Determine the [X, Y] coordinate at the center of the cell enclosing the given text.  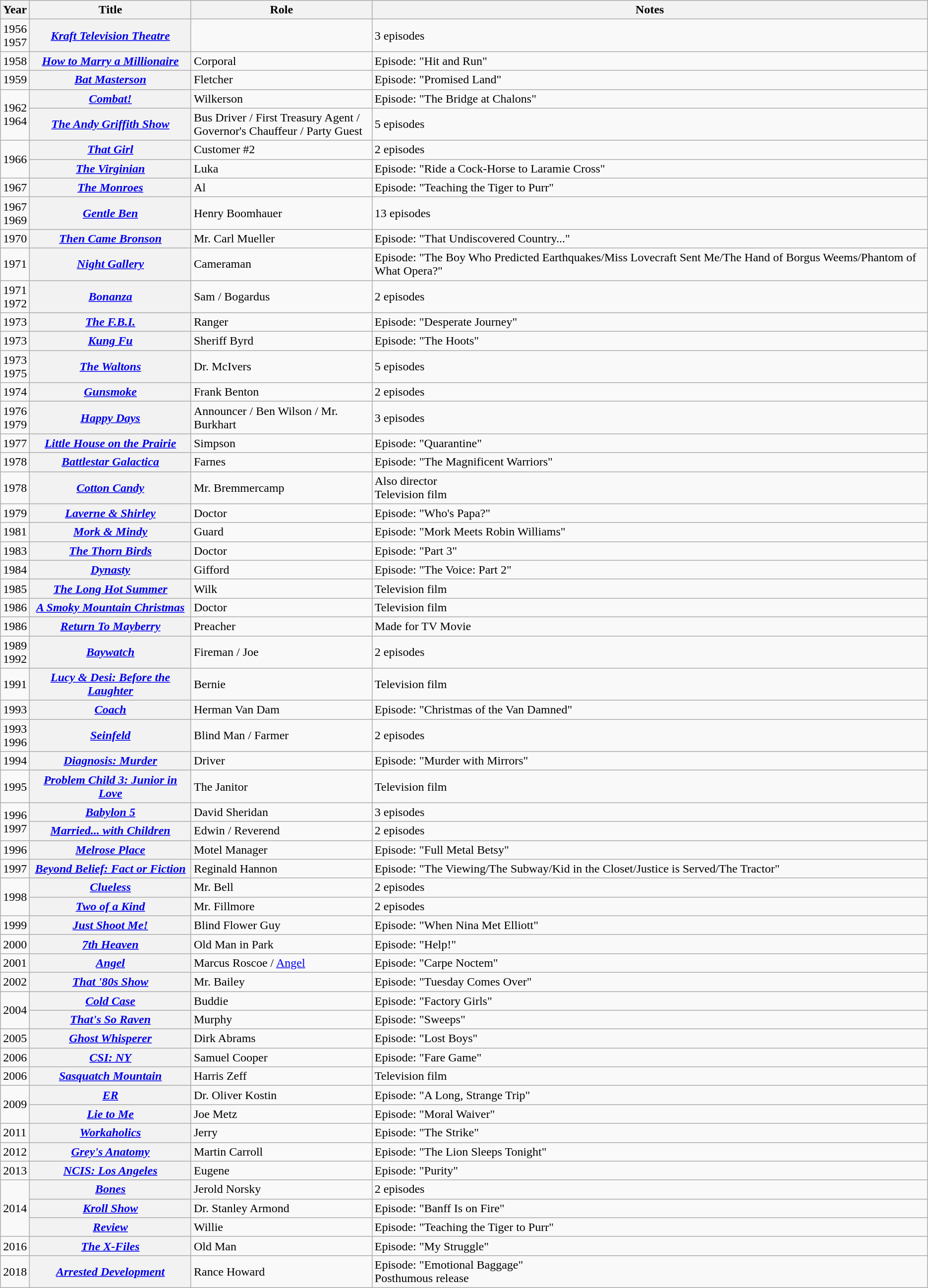
Seinfeld [111, 736]
Bus Driver / First Treasury Agent /Governor's Chauffeur / Party Guest [282, 124]
Episode: "That Undiscovered Country..." [649, 238]
Dr. McIvers [282, 367]
1959 [15, 80]
That '80s Show [111, 982]
Gentle Ben [111, 213]
That's So Raven [111, 1020]
Lie to Me [111, 1114]
Night Gallery [111, 264]
Sam / Bogardus [282, 296]
2016 [15, 1246]
Sheriff Byrd [282, 341]
Diagnosis: Murder [111, 761]
Edwin / Reverend [282, 831]
Episode: "Promised Land" [649, 80]
Episode: "The Lion Sleeps Tonight" [649, 1152]
1981 [15, 532]
Mr. Fillmore [282, 906]
Then Came Bronson [111, 238]
Episode: "A Long, Strange Trip" [649, 1095]
Episode: "Sweeps" [649, 1020]
1985 [15, 588]
Episode: "Mork Meets Robin Williams" [649, 532]
Episode: "Murder with Mirrors" [649, 761]
Herman Van Dam [282, 710]
Made for TV Movie [649, 626]
Rance Howard [282, 1271]
Samuel Cooper [282, 1057]
The Waltons [111, 367]
1979 [15, 513]
1995 [15, 786]
Laverne & Shirley [111, 513]
Henry Boomhauer [282, 213]
Lucy & Desi: Before the Laughter [111, 684]
Episode: "Part 3" [649, 551]
Kroll Show [111, 1208]
Return To Mayberry [111, 626]
Old Man [282, 1246]
Episode: "Carpe Noctem" [649, 963]
Episode: "Moral Waiver" [649, 1114]
Episode: "Desperate Journey" [649, 322]
Workaholics [111, 1133]
2013 [15, 1171]
The X-Files [111, 1246]
Blind Flower Guy [282, 925]
Joe Metz [282, 1114]
Episode: "Hit and Run" [649, 61]
Review [111, 1227]
The Long Hot Summer [111, 588]
Episode: "Who's Papa?" [649, 513]
Eugene [282, 1171]
Episode: "The Bridge at Chalons" [649, 99]
Announcer / Ben Wilson / Mr. Burkhart [282, 417]
1971 [15, 264]
Two of a Kind [111, 906]
19671969 [15, 213]
Ghost Whisperer [111, 1039]
1996 [15, 850]
Role [282, 10]
Mork & Mindy [111, 532]
2002 [15, 982]
2018 [15, 1271]
Episode: "Factory Girls" [649, 1001]
Kung Fu [111, 341]
1997 [15, 869]
Dynasty [111, 570]
13 episodes [649, 213]
Cotton Candy [111, 488]
Episode: "Christmas of the Van Damned" [649, 710]
Sasquatch Mountain [111, 1076]
The Andy Griffith Show [111, 124]
1991 [15, 684]
Farnes [282, 462]
Beyond Belief: Fact or Fiction [111, 869]
1993 [15, 710]
Fletcher [282, 80]
Angel [111, 963]
1998 [15, 897]
Kraft Television Theatre [111, 36]
CSI: NY [111, 1057]
Babylon 5 [111, 812]
The Monroes [111, 187]
Married... with Children [111, 831]
Blind Man / Farmer [282, 736]
Melrose Place [111, 850]
Cold Case [111, 1001]
Year [15, 10]
1970 [15, 238]
Guard [282, 532]
Episode: "Emotional Baggage"Posthumous release [649, 1271]
2001 [15, 963]
Luka [282, 169]
A Smoky Mountain Christmas [111, 607]
Episode: "Full Metal Betsy" [649, 850]
How to Marry a Millionaire [111, 61]
Dr. Stanley Armond [282, 1208]
The Janitor [282, 786]
1984 [15, 570]
1974 [15, 392]
Arrested Development [111, 1271]
Mr. Bremmercamp [282, 488]
Bat Masterson [111, 80]
David Sheridan [282, 812]
The F.B.I. [111, 322]
Episode: "Purity" [649, 1171]
Episode: "Quarantine" [649, 443]
NCIS: Los Angeles [111, 1171]
1983 [15, 551]
Episode: "The Strike" [649, 1133]
2014 [15, 1208]
19961997 [15, 821]
Marcus Roscoe / Angel [282, 963]
2000 [15, 944]
Also directorTelevision film [649, 488]
Corporal [282, 61]
Episode: "The Magnificent Warriors" [649, 462]
2012 [15, 1152]
Mr. Carl Mueller [282, 238]
Clueless [111, 887]
Martin Carroll [282, 1152]
ER [111, 1095]
2009 [15, 1105]
19711972 [15, 296]
Episode: "Help!" [649, 944]
19731975 [15, 367]
Willie [282, 1227]
1966 [15, 159]
Episode: "The Hoots" [649, 341]
19621964 [15, 115]
Battlestar Galactica [111, 462]
That Girl [111, 150]
19891992 [15, 651]
Dirk Abrams [282, 1039]
Bones [111, 1189]
Combat! [111, 99]
Gunsmoke [111, 392]
Episode: "The Boy Who Predicted Earthquakes/Miss Lovecraft Sent Me/The Hand of Borgus Weems/Phantom of What Opera?" [649, 264]
19761979 [15, 417]
7th Heaven [111, 944]
19561957 [15, 36]
2005 [15, 1039]
1994 [15, 761]
Fireman / Joe [282, 651]
Harris Zeff [282, 1076]
Episode: "The Voice: Part 2" [649, 570]
Episode: "When Nina Met Elliott" [649, 925]
Coach [111, 710]
Wilk [282, 588]
Old Man in Park [282, 944]
Bernie [282, 684]
Title [111, 10]
Problem Child 3: Junior in Love [111, 786]
19931996 [15, 736]
Murphy [282, 1020]
Mr. Bailey [282, 982]
Baywatch [111, 651]
Mr. Bell [282, 887]
2004 [15, 1010]
Motel Manager [282, 850]
Frank Benton [282, 392]
Preacher [282, 626]
Episode: "Tuesday Comes Over" [649, 982]
1967 [15, 187]
Happy Days [111, 417]
Grey's Anatomy [111, 1152]
Episode: "The Viewing/The Subway/Kid in the Closet/Justice is Served/The Tractor" [649, 869]
Simpson [282, 443]
Gifford [282, 570]
Episode: "Fare Game" [649, 1057]
Reginald Hannon [282, 869]
2011 [15, 1133]
1977 [15, 443]
Just Shoot Me! [111, 925]
Episode: "Lost Boys" [649, 1039]
Al [282, 187]
Episode: "My Struggle" [649, 1246]
Episode: "Banff Is on Fire" [649, 1208]
The Thorn Birds [111, 551]
Notes [649, 10]
1999 [15, 925]
Ranger [282, 322]
Jerold Norsky [282, 1189]
1958 [15, 61]
Bonanza [111, 296]
Buddie [282, 1001]
Dr. Oliver Kostin [282, 1095]
The Virginian [111, 169]
Little House on the Prairie [111, 443]
Customer #2 [282, 150]
Driver [282, 761]
Wilkerson [282, 99]
Cameraman [282, 264]
Episode: "Ride a Cock-Horse to Laramie Cross" [649, 169]
Jerry [282, 1133]
